Pinpoint the cell where the given text exists, returning its [X, Y] midpoint coordinate. 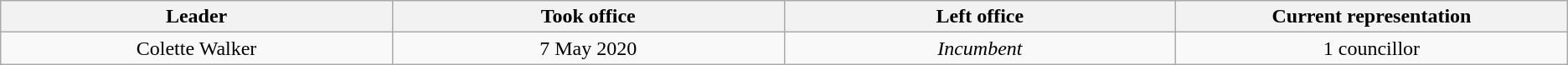
Colette Walker [197, 48]
Incumbent [980, 48]
1 councillor [1372, 48]
Leader [197, 17]
Current representation [1372, 17]
Left office [980, 17]
Took office [588, 17]
7 May 2020 [588, 48]
